Identify which cell holds the provided text, then report its [x, y] central coordinate. 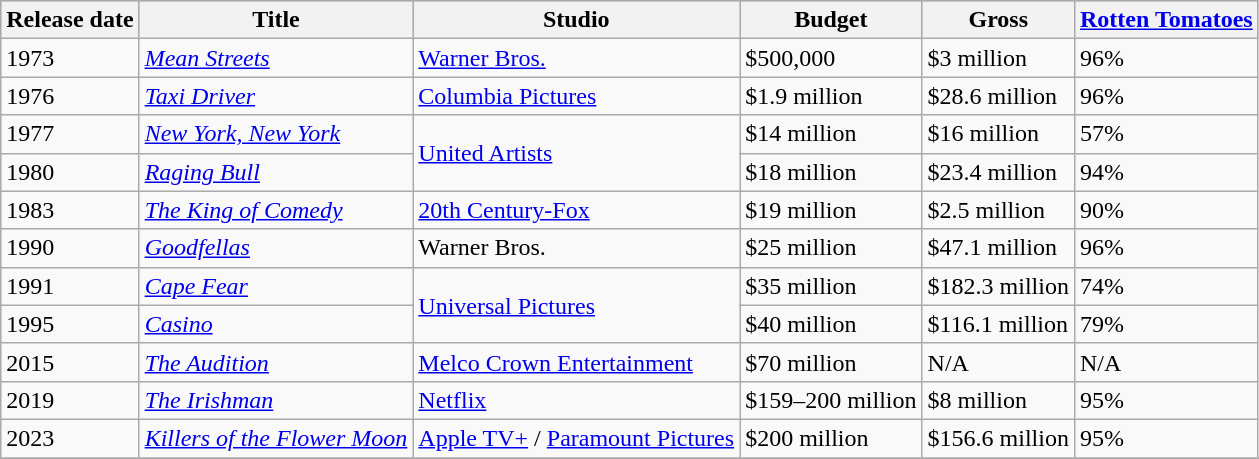
$35 million [831, 286]
Rotten Tomatoes [1166, 20]
$500,000 [831, 58]
$156.6 million [998, 438]
$16 million [998, 134]
Universal Pictures [576, 305]
1977 [70, 134]
2015 [70, 362]
74% [1166, 286]
$47.1 million [998, 248]
Melco Crown Entertainment [576, 362]
$1.9 million [831, 96]
Studio [576, 20]
20th Century-Fox [576, 210]
2023 [70, 438]
New York, New York [276, 134]
$182.3 million [998, 286]
$18 million [831, 172]
$3 million [998, 58]
Taxi Driver [276, 96]
The Audition [276, 362]
$28.6 million [998, 96]
79% [1166, 324]
57% [1166, 134]
Columbia Pictures [576, 96]
Gross [998, 20]
$8 million [998, 400]
$116.1 million [998, 324]
2019 [70, 400]
Killers of the Flower Moon [276, 438]
$23.4 million [998, 172]
$159–200 million [831, 400]
United Artists [576, 153]
90% [1166, 210]
Title [276, 20]
Cape Fear [276, 286]
The Irishman [276, 400]
Mean Streets [276, 58]
Netflix [576, 400]
Raging Bull [276, 172]
94% [1166, 172]
1991 [70, 286]
1980 [70, 172]
Casino [276, 324]
$14 million [831, 134]
$2.5 million [998, 210]
1976 [70, 96]
1983 [70, 210]
Release date [70, 20]
1995 [70, 324]
Apple TV+ / Paramount Pictures [576, 438]
$25 million [831, 248]
Goodfellas [276, 248]
1990 [70, 248]
$70 million [831, 362]
1973 [70, 58]
$40 million [831, 324]
$19 million [831, 210]
Budget [831, 20]
$200 million [831, 438]
The King of Comedy [276, 210]
